Identify which cell holds the provided text, then report its [x, y] central coordinate. 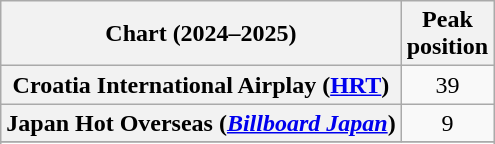
39 [447, 85]
Peakposition [447, 34]
9 [447, 123]
Chart (2024–2025) [201, 34]
Japan Hot Overseas (Billboard Japan) [201, 123]
Croatia International Airplay (HRT) [201, 85]
